From the cell containing the given text, extract its center point as [x, y] coordinate. 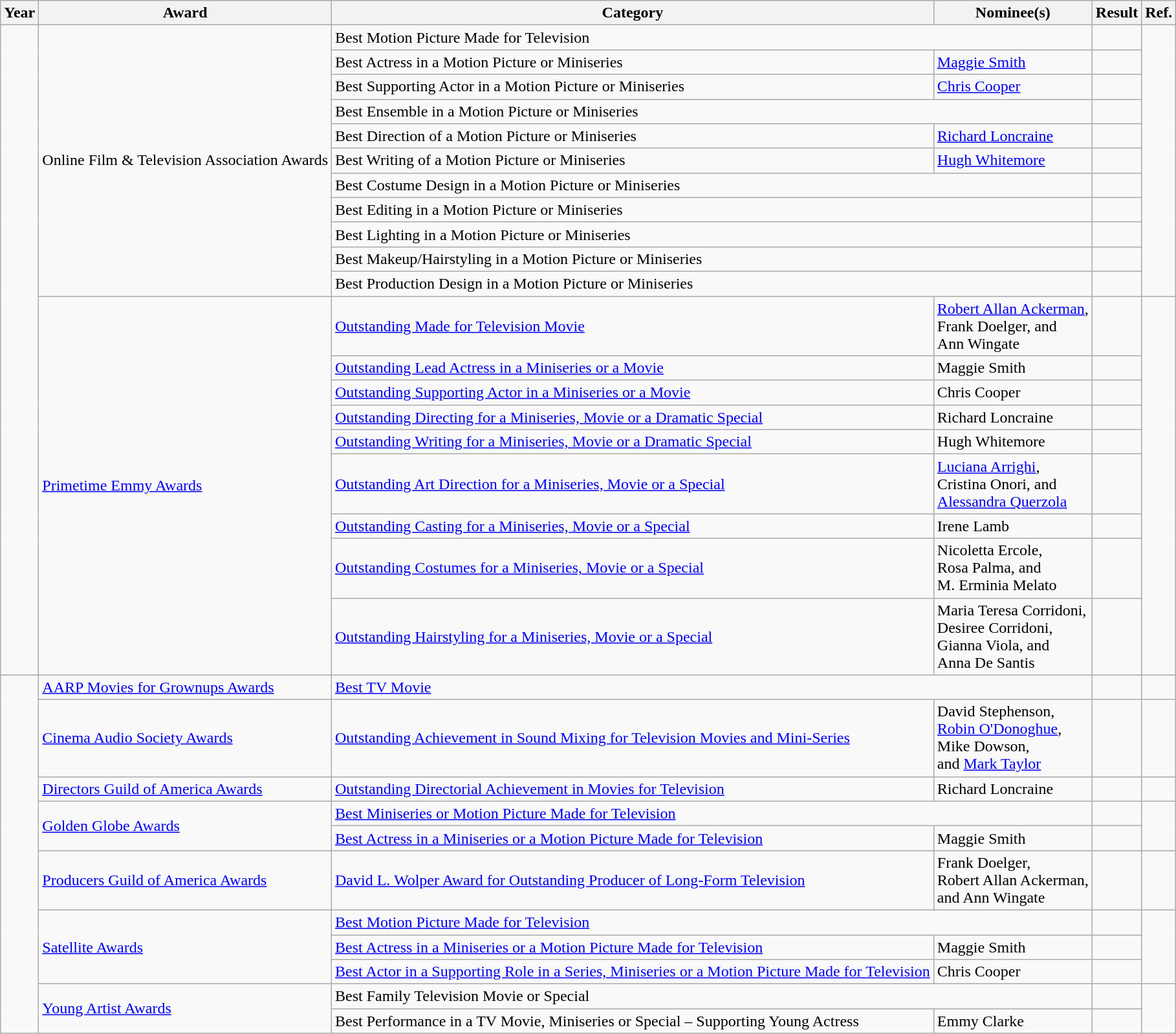
Nicoletta Ercole, Rosa Palma, and M. Erminia Melato [1013, 568]
Best Direction of a Motion Picture or Miniseries [633, 136]
Producers Guild of America Awards [185, 880]
Best Writing of a Motion Picture or Miniseries [633, 160]
Best Editing in a Motion Picture or Miniseries [712, 210]
Result [1116, 13]
Award [185, 13]
Robert Allan Ackerman, Frank Doelger, and Ann Wingate [1013, 326]
Outstanding Costumes for a Miniseries, Movie or a Special [633, 568]
Best Production Design in a Motion Picture or Miniseries [712, 283]
Young Artist Awards [185, 1009]
Cinema Audio Society Awards [185, 738]
Best Lighting in a Motion Picture or Miniseries [712, 234]
Emmy Clarke [1013, 1021]
Directors Guild of America Awards [185, 789]
Outstanding Directorial Achievement in Movies for Television [633, 789]
Category [633, 13]
Year [19, 13]
Best Actor in a Supporting Role in a Series, Miniseries or a Motion Picture Made for Television [633, 972]
David L. Wolper Award for Outstanding Producer of Long-Form Television [633, 880]
Outstanding Made for Television Movie [633, 326]
Best Performance in a TV Movie, Miniseries or Special – Supporting Young Actress [633, 1021]
Best Actress in a Motion Picture or Miniseries [633, 62]
Maria Teresa Corridoni, Desiree Corridoni, Gianna Viola, and Anna De Santis [1013, 637]
Best Family Television Movie or Special [712, 996]
Online Film & Television Association Awards [185, 160]
Best Costume Design in a Motion Picture or Miniseries [712, 185]
Satellite Awards [185, 947]
Primetime Emmy Awards [185, 486]
David Stephenson, Robin O'Donoghue, Mike Dowson, and Mark Taylor [1013, 738]
Best Miniseries or Motion Picture Made for Television [712, 813]
Outstanding Art Direction for a Miniseries, Movie or a Special [633, 484]
Outstanding Writing for a Miniseries, Movie or a Dramatic Special [633, 442]
Outstanding Lead Actress in a Miniseries or a Movie [633, 368]
Outstanding Directing for a Miniseries, Movie or a Dramatic Special [633, 417]
Frank Doelger, Robert Allan Ackerman, and Ann Wingate [1013, 880]
Outstanding Casting for a Miniseries, Movie or a Special [633, 526]
Best Makeup/Hairstyling in a Motion Picture or Miniseries [712, 259]
Outstanding Supporting Actor in a Miniseries or a Movie [633, 393]
Ref. [1159, 13]
Golden Globe Awards [185, 826]
Luciana Arrighi, Cristina Onori, and Alessandra Querzola [1013, 484]
Best Supporting Actor in a Motion Picture or Miniseries [633, 87]
Outstanding Hairstyling for a Miniseries, Movie or a Special [633, 637]
AARP Movies for Grownups Awards [185, 687]
Outstanding Achievement in Sound Mixing for Television Movies and Mini-Series [633, 738]
Nominee(s) [1013, 13]
Best Ensemble in a Motion Picture or Miniseries [712, 111]
Irene Lamb [1013, 526]
Best TV Movie [712, 687]
